Find where the given text appears and provide that cell's center as [x, y] coordinate. 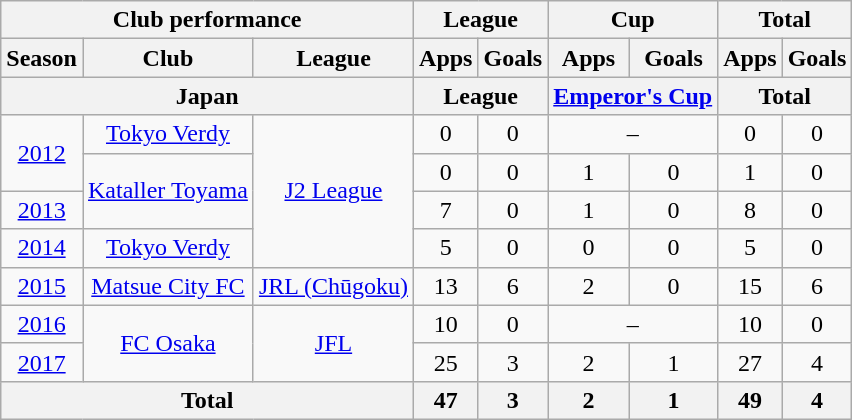
27 [750, 362]
Season [42, 58]
2017 [42, 362]
15 [750, 286]
2013 [42, 210]
Emperor's Cup [633, 96]
2012 [42, 153]
Kataller Toyama [168, 191]
7 [446, 210]
49 [750, 400]
2015 [42, 286]
2016 [42, 324]
Club performance [208, 20]
J2 League [333, 191]
Japan [208, 96]
JRL (Chūgoku) [333, 286]
2014 [42, 248]
Club [168, 58]
25 [446, 362]
Matsue City FC [168, 286]
47 [446, 400]
FC Osaka [168, 343]
Cup [633, 20]
8 [750, 210]
JFL [333, 343]
13 [446, 286]
